Provide the [X, Y] coordinate of the cell's center where the given text is located.  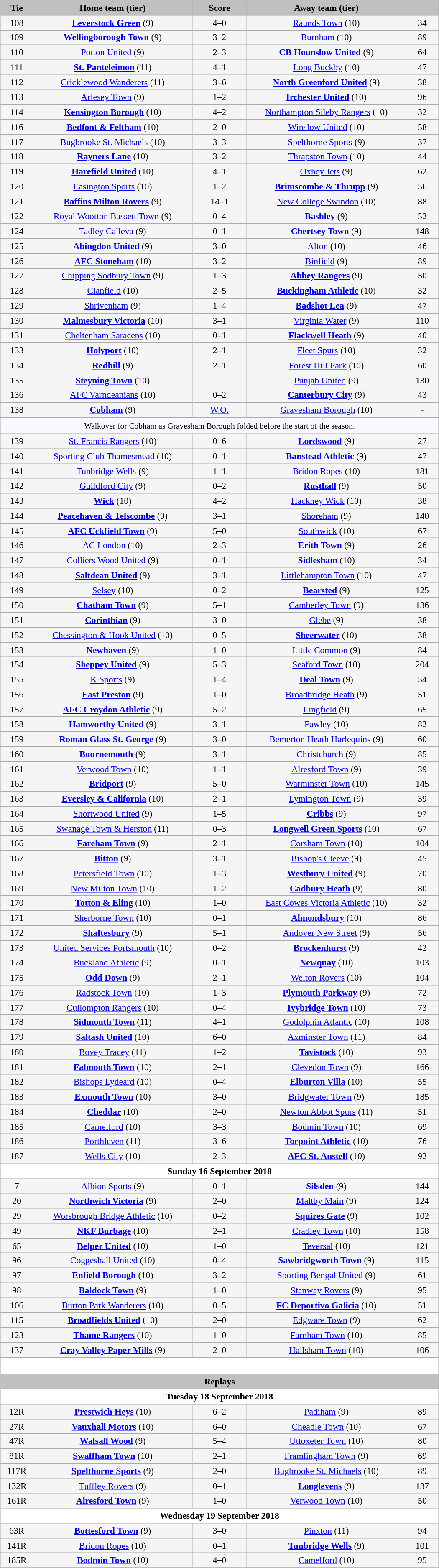
160 [17, 754]
Uttoxeter Town (10) [327, 1441]
Abingdon United (9) [112, 246]
Arlesey Town (9) [112, 97]
New Milton Town (10) [112, 889]
153 [17, 650]
Raunds Town (10) [327, 23]
Shortwood United (9) [112, 814]
Totton & Eling (10) [112, 903]
88 [422, 202]
Bemerton Heath Harlequins (9) [327, 739]
5–3 [219, 665]
Longwell Green Sports (10) [327, 829]
73 [422, 1008]
Almondsbury (10) [327, 918]
Warminster Town (10) [327, 784]
Badshot Lea (9) [327, 306]
Cray Valley Paper Mills (9) [112, 1350]
Shoreham (9) [327, 516]
Exmouth Town (10) [112, 1097]
Cobham (9) [112, 410]
Selsey (10) [112, 590]
Baffins Milton Rovers (9) [112, 202]
Edgware Town (9) [327, 1320]
182 [17, 1082]
Wells City (10) [112, 1157]
Bishop's Cleeve (9) [327, 858]
Brimscombe & Thrupp (9) [327, 187]
Gravesham Borough (10) [327, 410]
Swanage Town & Herston (11) [112, 829]
122 [17, 217]
Binfield (9) [327, 261]
167 [17, 858]
Bearsted (9) [327, 590]
Newhaven (9) [112, 650]
Southwick (10) [327, 531]
Harefield United (10) [112, 172]
187 [17, 1157]
139 [17, 442]
7 [17, 1186]
AFC Croydon Athletic (9) [112, 710]
Chatham Town (9) [112, 605]
Silsden (9) [327, 1186]
NKF Burbage (10) [112, 1231]
Lordswood (9) [327, 442]
6–2 [219, 1412]
Coggeshall United (10) [112, 1261]
168 [17, 873]
Northwich Victoria (9) [112, 1201]
Shaftesbury (9) [112, 933]
Hackney Wick (10) [327, 501]
Glebe (9) [327, 620]
Porthleven (11) [112, 1142]
Deal Town (9) [327, 680]
Bridgwater Town (9) [327, 1097]
155 [17, 680]
Sherborne Town (10) [112, 918]
Colliers Wood United (9) [112, 561]
Thame Rangers (10) [112, 1335]
103 [422, 963]
204 [422, 665]
Godolphin Atlantic (10) [327, 1022]
116 [17, 127]
Bashley (9) [327, 217]
St. Francis Rangers (10) [112, 442]
Malmesbury Victoria (10) [112, 321]
179 [17, 1037]
Guildford City (9) [112, 486]
98 [17, 1290]
Home team (tier) [112, 8]
Framlingham Town (9) [327, 1456]
Fareham Town (9) [112, 844]
Radstock Town (10) [112, 993]
161 [17, 769]
St. Panteleimon (11) [112, 68]
64 [422, 53]
1–5 [219, 814]
W.O. [219, 410]
Christchurch (9) [327, 754]
5–2 [219, 710]
Sidlesham (10) [327, 561]
175 [17, 978]
131 [17, 336]
Northampton Sileby Rangers (10) [327, 112]
5–4 [219, 1441]
Roman Glass St. George (9) [112, 739]
172 [17, 933]
40 [422, 336]
Alton (10) [327, 246]
Fawley (10) [327, 725]
171 [17, 918]
149 [17, 590]
26 [422, 546]
Winslow United (10) [327, 127]
146 [17, 546]
20 [17, 1201]
Enfield Borough (10) [112, 1276]
Padiham (9) [327, 1412]
Cradley Town (10) [327, 1231]
2–5 [219, 291]
Sunday 16 September 2018 [219, 1172]
Broadbridge Heath (9) [327, 695]
Chessington & Hook United (10) [112, 635]
86 [422, 918]
Lingfield (9) [327, 710]
169 [17, 889]
Cheadle Town (10) [327, 1427]
178 [17, 1022]
Broadfields United (10) [112, 1320]
46 [422, 246]
Long Buckby (10) [327, 68]
Steyning Town (10) [112, 381]
Wednesday 19 September 2018 [219, 1516]
Ivybridge Town (10) [327, 1008]
141 [17, 471]
111 [17, 68]
Torpoint Athletic (10) [327, 1142]
55 [422, 1082]
Axminster Town (11) [327, 1037]
44 [422, 157]
93 [422, 1052]
135 [17, 381]
72 [422, 993]
157 [17, 710]
Plymouth Parkway (9) [327, 993]
Elburton Villa (10) [327, 1082]
Corsham Town (10) [327, 844]
177 [17, 1008]
Baldock Town (9) [112, 1290]
Bovey Tracey (11) [112, 1052]
Sawbridgworth Town (9) [327, 1261]
154 [17, 665]
Andover New Street (9) [327, 933]
Eversley & California (10) [112, 799]
43 [422, 395]
142 [17, 486]
Littlehampton Town (10) [327, 575]
Sporting Bengal United (9) [327, 1276]
184 [17, 1112]
Hailsham Town (10) [327, 1350]
Odd Down (9) [112, 978]
27R [17, 1427]
165 [17, 829]
118 [17, 157]
Farnham Town (10) [327, 1335]
Bottesford Town (9) [112, 1531]
Camberley Town (9) [327, 605]
Leverstock Green (9) [112, 23]
76 [422, 1142]
United Services Portsmouth (10) [112, 948]
132R [17, 1486]
East Cowes Victoria Athletic (10) [327, 903]
Punjab United (9) [327, 381]
123 [17, 1335]
Chipping Sodbury Town (9) [112, 276]
92 [422, 1157]
Walsall Wood (9) [112, 1441]
AC London (10) [112, 546]
Sidmouth Town (11) [112, 1022]
Vauxhall Motors (10) [112, 1427]
Squires Gate (9) [327, 1216]
Bournemouth (9) [112, 754]
Chertsey Town (9) [327, 232]
183 [17, 1097]
Cribbs (9) [327, 814]
143 [17, 501]
81R [17, 1456]
Clanfield (10) [112, 291]
Tuffley Rovers (9) [112, 1486]
47R [17, 1441]
Longlevens (9) [327, 1486]
Tie [17, 8]
159 [17, 739]
117R [17, 1471]
AFC Varndeanians (10) [112, 395]
Swaffham Town (10) [112, 1456]
Burnham (10) [327, 38]
176 [17, 993]
138 [17, 410]
Thrapston Town (10) [327, 157]
162 [17, 784]
152 [17, 635]
174 [17, 963]
Newton Abbot Spurs (11) [327, 1112]
K Sports (9) [112, 680]
Cheddar (10) [112, 1112]
New College Swindon (10) [327, 202]
94 [422, 1531]
North Greenford United (9) [327, 82]
AFC St. Austell (10) [327, 1157]
126 [17, 261]
Lymington Town (9) [327, 799]
163 [17, 799]
Albion Sports (9) [112, 1186]
Sheerwater (10) [327, 635]
109 [17, 38]
Abbey Rangers (9) [327, 276]
82 [422, 725]
Prestwich Heys (10) [112, 1412]
Bridport (9) [112, 784]
Little Common (9) [327, 650]
Potton United (9) [112, 53]
112 [17, 82]
134 [17, 365]
102 [422, 1216]
Burton Park Wanderers (10) [112, 1305]
12R [17, 1412]
Away team (tier) [327, 8]
70 [422, 873]
186 [17, 1142]
61 [422, 1276]
Corinthian (9) [112, 620]
Peacehaven & Telscombe (9) [112, 516]
Fleet Spurs (10) [327, 351]
- [422, 410]
Belper United (10) [112, 1246]
Brockenhurst (9) [327, 948]
0–6 [219, 442]
Forest Hill Park (10) [327, 365]
AFC Stoneham (10) [112, 261]
42 [422, 948]
49 [17, 1231]
Cullompton Rangers (10) [112, 1008]
45 [422, 858]
150 [17, 605]
Welton Rovers (10) [327, 978]
58 [422, 127]
FC Deportivo Galicia (10) [327, 1305]
Banstead Athletic (9) [327, 457]
114 [17, 112]
Bitton (9) [112, 858]
Holyport (10) [112, 351]
Saltdean United (9) [112, 575]
151 [17, 620]
Wick (10) [112, 501]
Virginia Water (9) [327, 321]
Walkover for Cobham as Gravesham Borough folded before the start of the season. [219, 426]
Easington Sports (10) [112, 187]
Falmouth Town (10) [112, 1067]
AFC Uckfield Town (9) [112, 531]
Sporting Club Thamesmead (10) [112, 457]
Hamworthy United (9) [112, 725]
Buckingham Athletic (10) [327, 291]
Teversal (10) [327, 1246]
Shrivenham (9) [112, 306]
Score [219, 8]
Seaford Town (10) [327, 665]
127 [17, 276]
173 [17, 948]
Bedfont & Feltham (10) [112, 127]
Royal Wootton Bassett Town (9) [112, 217]
Canterbury City (9) [327, 395]
Wellingborough Town (9) [112, 38]
129 [17, 306]
Oxhey Jets (9) [327, 172]
Kensington Borough (10) [112, 112]
Erith Town (9) [327, 546]
East Preston (9) [112, 695]
Cheltenham Saracens (10) [112, 336]
Newquay (10) [327, 963]
CB Hounslow United (9) [327, 53]
170 [17, 903]
27 [422, 442]
113 [17, 97]
Tuesday 18 September 2018 [219, 1397]
54 [422, 680]
37 [422, 142]
Stanway Rovers (9) [327, 1290]
29 [17, 1216]
Flackwell Heath (9) [327, 336]
164 [17, 814]
Replays [219, 1382]
147 [17, 561]
Worsbrough Bridge Athletic (10) [112, 1216]
Buckland Athletic (9) [112, 963]
14–1 [219, 202]
Tadley Calleva (9) [112, 232]
101 [422, 1546]
180 [17, 1052]
161R [17, 1501]
Clevedon Town (9) [327, 1067]
63R [17, 1531]
52 [422, 217]
Tavistock (10) [327, 1052]
Sheppey United (9) [112, 665]
Rusthall (9) [327, 486]
133 [17, 351]
Cadbury Heath (9) [327, 889]
185R [17, 1560]
Redhill (9) [112, 365]
Rayners Lane (10) [112, 157]
Petersfield Town (10) [112, 873]
Pinxton (11) [327, 1531]
Bishops Lydeard (10) [112, 1082]
120 [17, 187]
156 [17, 695]
0–3 [219, 829]
141R [17, 1546]
Maltby Main (9) [327, 1201]
117 [17, 142]
119 [17, 172]
Irchester United (10) [327, 97]
Cricklewood Wanderers (11) [112, 82]
Saltash United (10) [112, 1037]
Westbury United (9) [327, 873]
128 [17, 291]
